Capture the cell that displays the provided text and extract its [x, y] central coordinate. 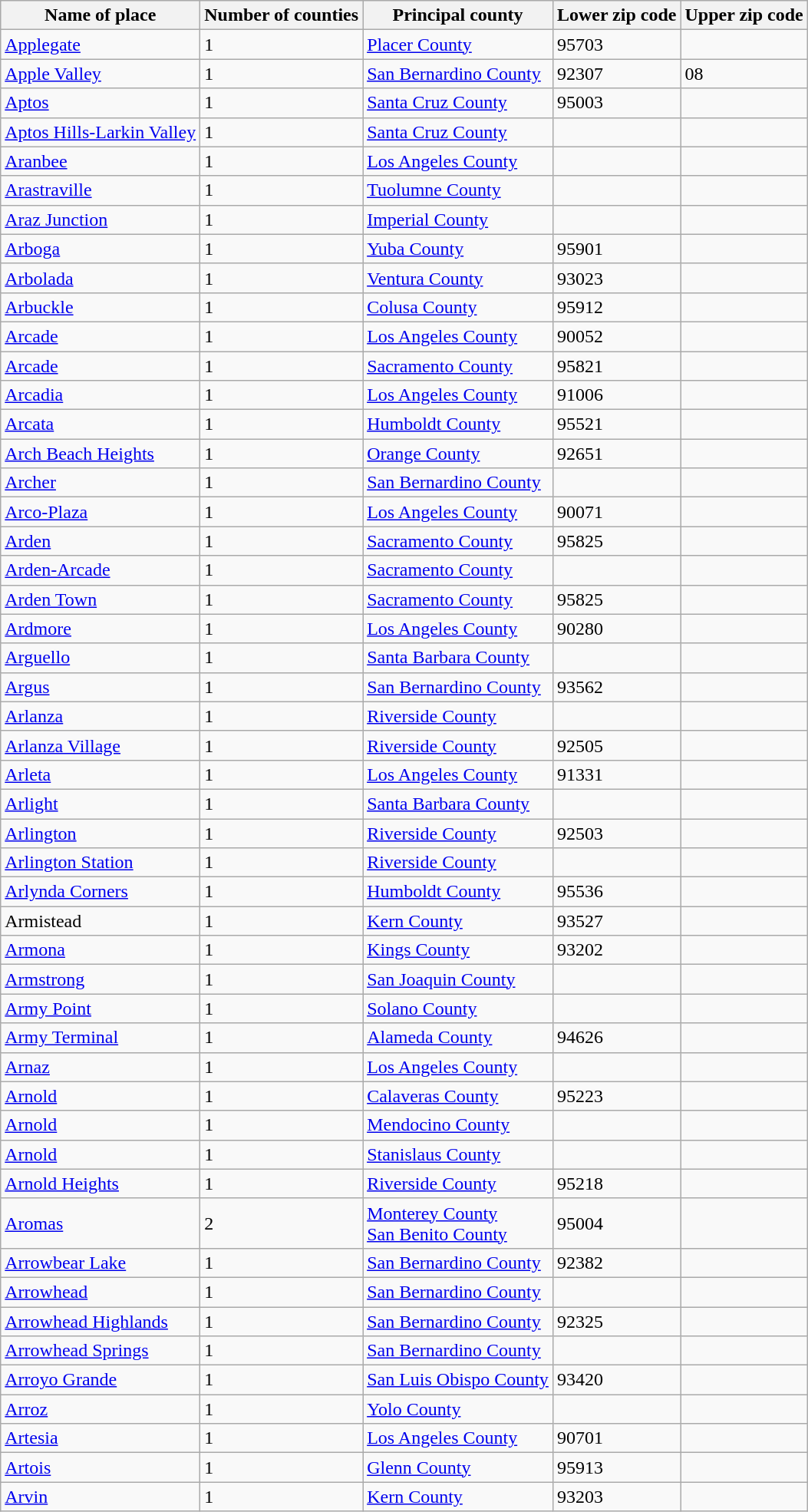
92505 [617, 745]
Principal county [458, 15]
93562 [617, 687]
Arcata [101, 424]
95003 [617, 103]
Aptos Hills-Larkin Valley [101, 132]
Apple Valley [101, 74]
92651 [617, 454]
Imperial County [458, 220]
95004 [617, 1223]
Arlington Station [101, 863]
Arbuckle [101, 307]
Army Terminal [101, 1038]
91006 [617, 395]
Applegate [101, 45]
Arrowhead Springs [101, 1351]
Artesia [101, 1438]
Tuolumne County [458, 190]
Armona [101, 950]
Archer [101, 483]
95901 [617, 249]
Lower zip code [617, 15]
08 [744, 74]
Placer County [458, 45]
93203 [617, 1497]
Arrowhead Highlands [101, 1321]
Arden [101, 541]
Aptos [101, 103]
Arleta [101, 774]
Monterey CountySan Benito County [458, 1223]
Ventura County [458, 278]
Aranbee [101, 161]
93202 [617, 950]
92307 [617, 74]
San Joaquin County [458, 979]
Arroz [101, 1409]
Arroyo Grande [101, 1380]
Stanislaus County [458, 1154]
Upper zip code [744, 15]
Arlanza Village [101, 745]
Colusa County [458, 307]
93023 [617, 278]
San Luis Obispo County [458, 1380]
Arvin [101, 1497]
Calaveras County [458, 1096]
Arguello [101, 658]
92503 [617, 833]
90280 [617, 629]
Arlanza [101, 716]
93420 [617, 1380]
95913 [617, 1467]
Arden-Arcade [101, 570]
Artois [101, 1467]
Araz Junction [101, 220]
Arnold Heights [101, 1184]
Name of place [101, 15]
Solano County [458, 1009]
95703 [617, 45]
Arco-Plaza [101, 512]
Arastraville [101, 190]
95218 [617, 1184]
95223 [617, 1096]
Glenn County [458, 1467]
Arrowhead [101, 1292]
95821 [617, 366]
Arch Beach Heights [101, 454]
Arrowbear Lake [101, 1263]
Kings County [458, 950]
93527 [617, 921]
95912 [617, 307]
Arden Town [101, 599]
Armistead [101, 921]
Arlington [101, 833]
Arcadia [101, 395]
Alameda County [458, 1038]
94626 [617, 1038]
Orange County [458, 454]
Arbolada [101, 278]
Arlight [101, 804]
Armstrong [101, 979]
90701 [617, 1438]
Arnaz [101, 1067]
Yuba County [458, 249]
Ardmore [101, 629]
90052 [617, 336]
Army Point [101, 1009]
95536 [617, 892]
Argus [101, 687]
Yolo County [458, 1409]
Arboga [101, 249]
92325 [617, 1321]
Aromas [101, 1223]
Arlynda Corners [101, 892]
91331 [617, 774]
95521 [617, 424]
Number of counties [282, 15]
2 [282, 1223]
92382 [617, 1263]
90071 [617, 512]
Mendocino County [458, 1125]
